Return [X, Y] of the center of cell containing provided text 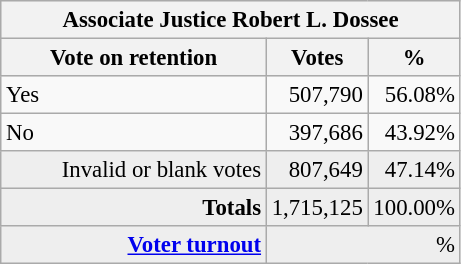
100.00% [414, 208]
Votes [317, 58]
397,686 [317, 133]
No [134, 133]
Associate Justice Robert L. Dossee [231, 20]
Totals [134, 208]
Vote on retention [134, 58]
1,715,125 [317, 208]
47.14% [414, 170]
56.08% [414, 95]
Yes [134, 95]
Invalid or blank votes [134, 170]
807,649 [317, 170]
43.92% [414, 133]
507,790 [317, 95]
Voter turnout [134, 245]
